Detect which cell encompasses the target text, then output its (X, Y) center coordinate. 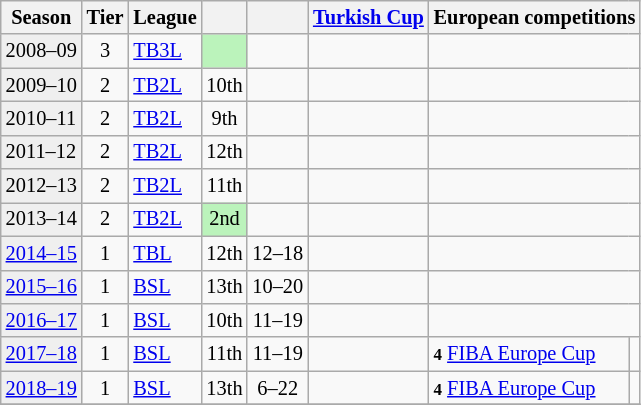
9th (225, 118)
2011–12 (42, 152)
2017–18 (42, 354)
2nd (225, 219)
Tier (106, 17)
2014–15 (42, 253)
TB3L (164, 51)
2012–13 (42, 186)
2013–14 (42, 219)
6–22 (278, 388)
2010–11 (42, 118)
European competitions (535, 17)
League (164, 17)
2015–16 (42, 287)
2008–09 (42, 51)
TBL (164, 253)
12–18 (278, 253)
2018–19 (42, 388)
2016–17 (42, 320)
3 (106, 51)
10–20 (278, 287)
2009–10 (42, 85)
Season (42, 17)
Turkish Cup (368, 17)
